Search for the cell housing the specified text and yield its [x, y] center coordinate. 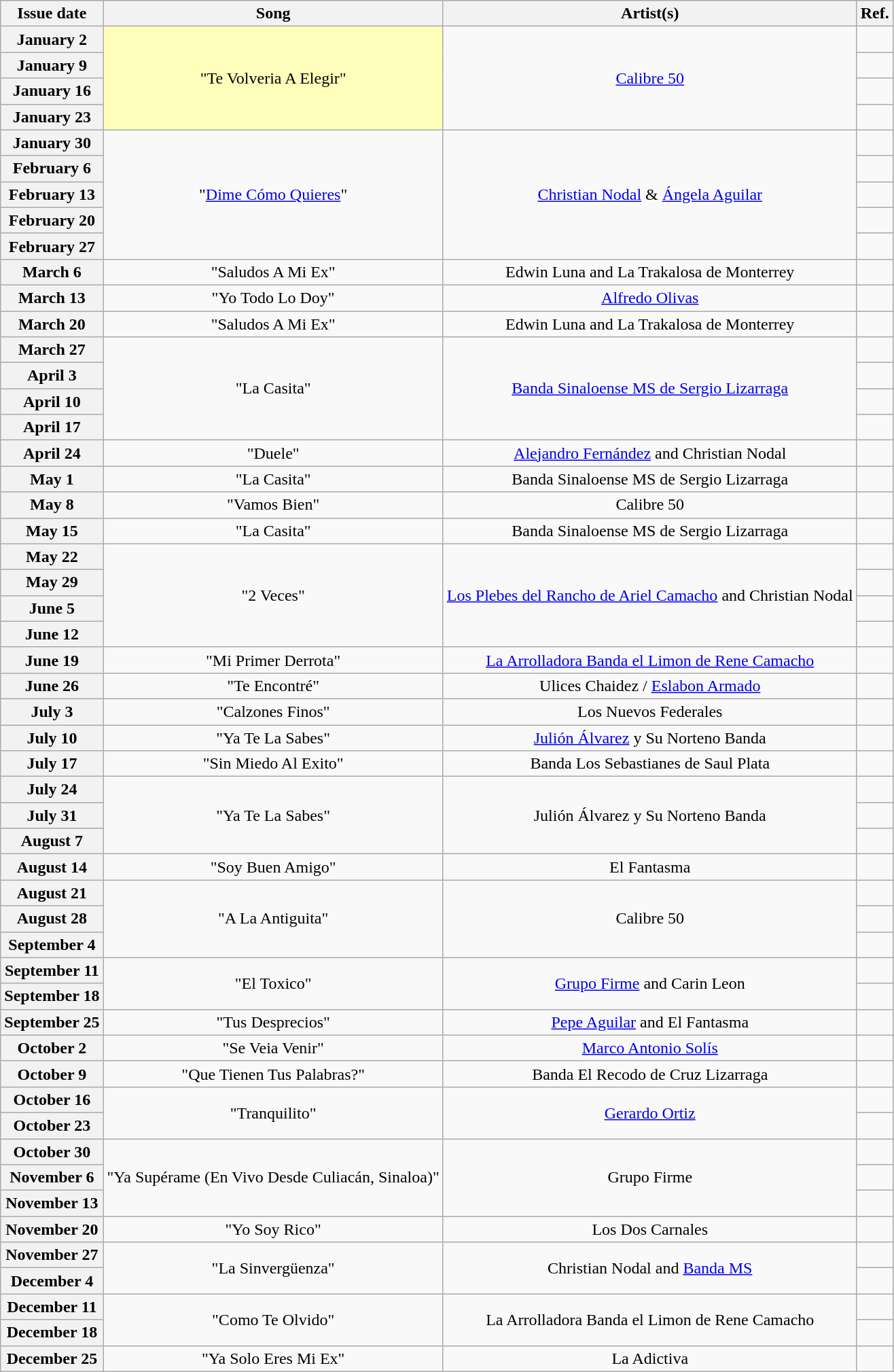
"Tus Desprecios" [273, 1022]
"Mi Primer Derrota" [273, 660]
Issue date [52, 14]
Los Plebes del Rancho de Ariel Camacho and Christian Nodal [649, 595]
Grupo Firme and Carin Leon [649, 983]
December 25 [52, 1358]
"Vamos Bien" [273, 505]
Artist(s) [649, 14]
"Ya Solo Eres Mi Ex" [273, 1358]
March 27 [52, 350]
Christian Nodal & Ángela Aguilar [649, 194]
Los Dos Carnales [649, 1229]
July 17 [52, 764]
January 9 [52, 65]
January 30 [52, 143]
"El Toxico" [273, 983]
"Se Veia Venir" [273, 1048]
Banda Los Sebastianes de Saul Plata [649, 764]
May 29 [52, 582]
November 20 [52, 1229]
Grupo Firme [649, 1178]
November 27 [52, 1255]
January 2 [52, 39]
March 20 [52, 324]
October 23 [52, 1125]
May 22 [52, 557]
April 10 [52, 402]
March 13 [52, 298]
September 11 [52, 970]
"A La Antiguita" [273, 919]
August 14 [52, 867]
"Tranquilito" [273, 1112]
September 18 [52, 996]
"Te Encontré" [273, 686]
Christian Nodal and Banda MS [649, 1268]
April 3 [52, 376]
Banda El Recodo de Cruz Lizarraga [649, 1074]
May 15 [52, 531]
July 24 [52, 790]
"Sin Miedo Al Exito" [273, 764]
October 16 [52, 1100]
February 20 [52, 220]
February 6 [52, 169]
May 8 [52, 505]
December 18 [52, 1333]
La Adictiva [649, 1358]
December 4 [52, 1281]
Ref. [875, 14]
Los Nuevos Federales [649, 711]
"Calzones Finos" [273, 711]
June 19 [52, 660]
November 6 [52, 1178]
December 11 [52, 1307]
August 21 [52, 893]
May 1 [52, 479]
January 23 [52, 117]
August 28 [52, 919]
Pepe Aguilar and El Fantasma [649, 1022]
Alfredo Olivas [649, 298]
June 12 [52, 634]
Ulices Chaidez / Eslabon Armado [649, 686]
March 6 [52, 272]
"La Sinvergüenza" [273, 1268]
"2 Veces" [273, 595]
April 17 [52, 427]
"Yo Soy Rico" [273, 1229]
July 10 [52, 737]
October 30 [52, 1152]
February 13 [52, 194]
"Ya Supérame (En Vivo Desde Culiacán, Sinaloa)" [273, 1178]
September 25 [52, 1022]
"Te Volveria A Elegir" [273, 78]
"Que Tienen Tus Palabras?" [273, 1074]
August 7 [52, 841]
July 3 [52, 711]
Alejandro Fernández and Christian Nodal [649, 453]
June 5 [52, 608]
February 27 [52, 246]
El Fantasma [649, 867]
"Como Te Olvido" [273, 1320]
Marco Antonio Solís [649, 1048]
Song [273, 14]
November 13 [52, 1203]
October 9 [52, 1074]
"Soy Buen Amigo" [273, 867]
April 24 [52, 453]
January 16 [52, 91]
"Yo Todo Lo Doy" [273, 298]
"Duele" [273, 453]
July 31 [52, 815]
September 4 [52, 945]
Gerardo Ortiz [649, 1112]
June 26 [52, 686]
"Dime Cómo Quieres" [273, 194]
October 2 [52, 1048]
